Search for the cell housing the specified text and yield its (x, y) center coordinate. 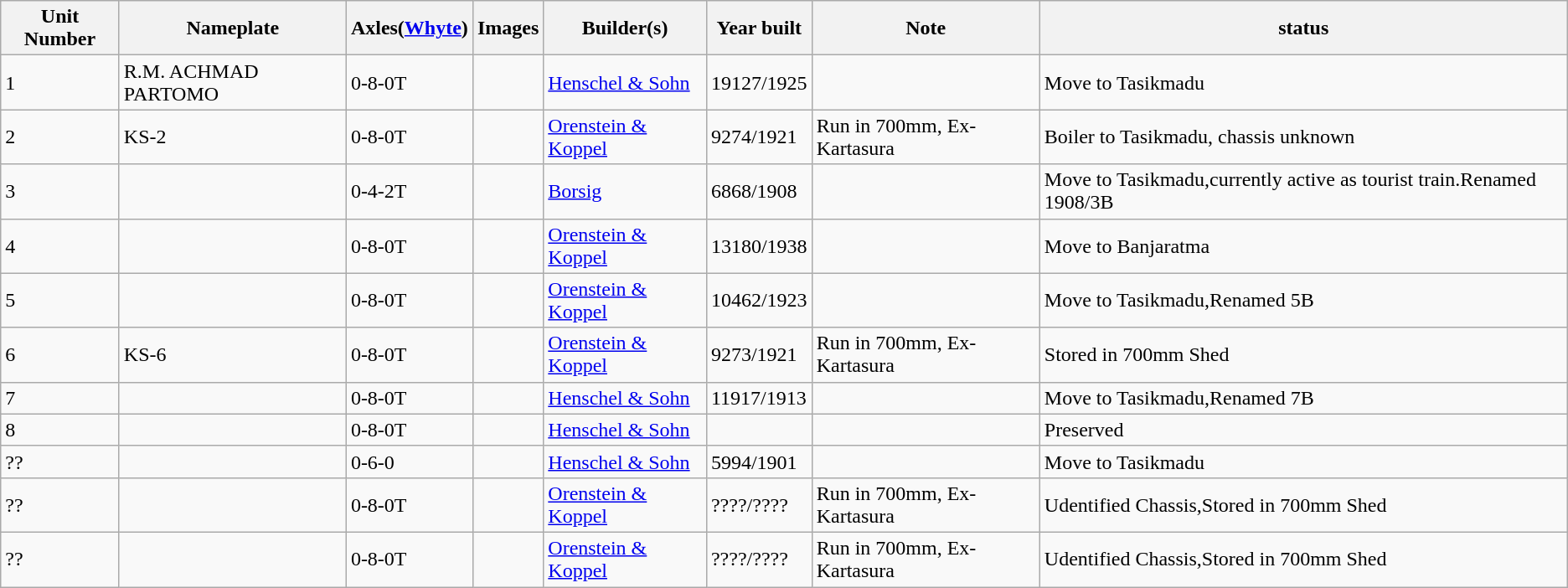
19127/1925 (759, 82)
Boiler to Tasikmadu, chassis unknown (1303, 137)
Year built (759, 28)
Builder(s) (625, 28)
8 (60, 430)
Nameplate (233, 28)
Borsig (625, 191)
Stored in 700mm Shed (1303, 355)
KS-2 (233, 137)
Note (926, 28)
status (1303, 28)
1 (60, 82)
Move to Tasikmadu,currently active as tourist train.Renamed 1908/3B (1303, 191)
10462/1923 (759, 300)
3 (60, 191)
Axles(Whyte) (409, 28)
R.M. ACHMAD PARTOMO (233, 82)
6 (60, 355)
13180/1938 (759, 246)
0-6-0 (409, 462)
KS-6 (233, 355)
11917/1913 (759, 398)
4 (60, 246)
Move to Tasikmadu,Renamed 5B (1303, 300)
5994/1901 (759, 462)
Move to Banjaratma (1303, 246)
7 (60, 398)
Preserved (1303, 430)
9274/1921 (759, 137)
Move to Tasikmadu,Renamed 7B (1303, 398)
Unit Number (60, 28)
9273/1921 (759, 355)
0-4-2T (409, 191)
2 (60, 137)
5 (60, 300)
Images (508, 28)
6868/1908 (759, 191)
